For the text-containing cell, return its midpoint in (x, y) coordinate format. 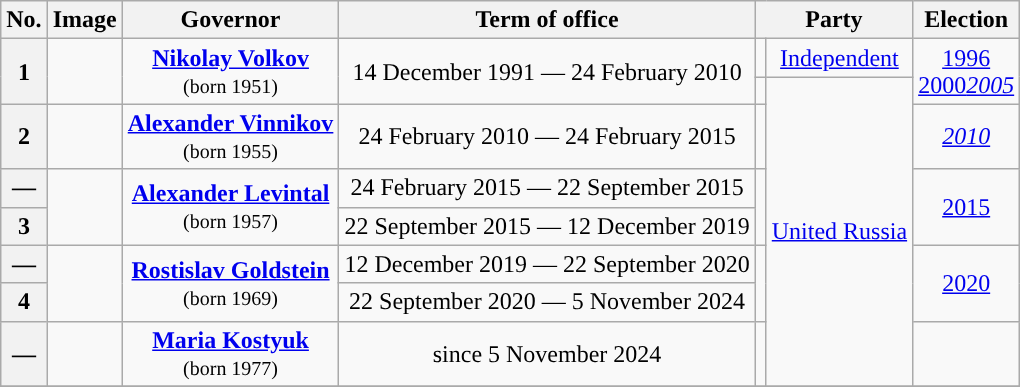
2020 (966, 283)
Alexander Levintal(born 1957) (230, 207)
Governor (230, 20)
22 September 2015 — 12 December 2019 (547, 226)
12 December 2019 — 22 September 2020 (547, 264)
2015 (966, 207)
4 (24, 302)
1 (24, 72)
3 (24, 226)
Alexander Vinnikov(born 1955) (230, 136)
2 (24, 136)
Election (966, 20)
Party (834, 20)
Image (84, 20)
Maria Kostyuk(born 1977) (230, 354)
United Russia (839, 232)
199620002005 (966, 72)
since 5 November 2024 (547, 354)
Independent (839, 58)
Nikolay Volkov(born 1951) (230, 72)
24 February 2010 — 24 February 2015 (547, 136)
No. (24, 20)
2010 (966, 136)
Term of office (547, 20)
Rostislav Goldstein(born 1969) (230, 283)
14 December 1991 — 24 February 2010 (547, 72)
22 September 2020 — 5 November 2024 (547, 302)
24 February 2015 — 22 September 2015 (547, 188)
